Pinpoint the cell where the given text exists, returning its (x, y) midpoint coordinate. 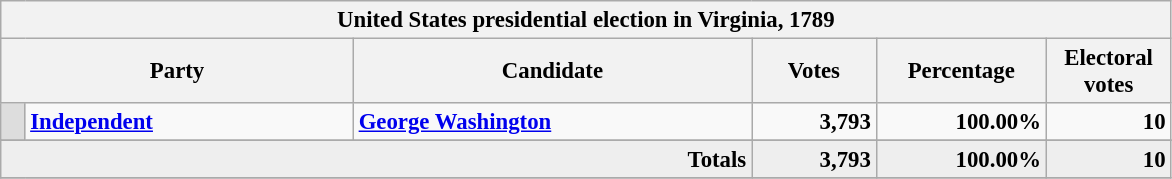
United States presidential election in Virginia, 1789 (586, 20)
Independent (189, 122)
Percentage (961, 72)
Candidate (552, 72)
Totals (376, 160)
Electoral votes (1108, 72)
Party (178, 72)
Votes (814, 72)
George Washington (552, 122)
